Extract the [x, y] coordinate from the center of the cell holding the provided text.  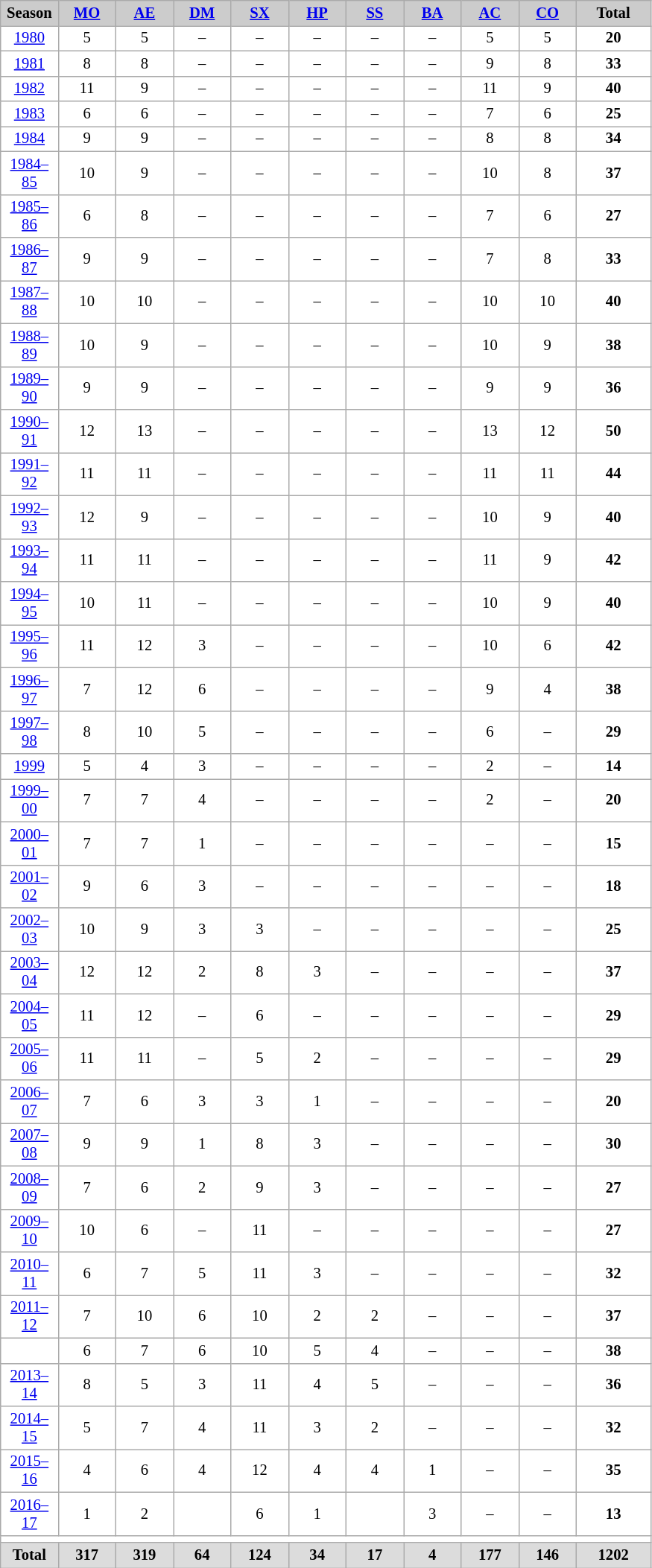
DM [201, 13]
64 [201, 1555]
1995–96 [30, 646]
2000–01 [30, 843]
124 [259, 1555]
1980 [30, 38]
50 [613, 431]
1999 [30, 766]
2008–09 [30, 1187]
BA [432, 13]
2003–04 [30, 972]
SX [259, 13]
35 [613, 1470]
177 [490, 1555]
2013–14 [30, 1385]
Season [30, 13]
2001–02 [30, 886]
1989–90 [30, 388]
15 [613, 843]
1996–97 [30, 689]
AC [490, 13]
146 [547, 1555]
SS [374, 13]
1987–88 [30, 302]
1988–89 [30, 345]
2014–15 [30, 1428]
317 [86, 1555]
1994–95 [30, 603]
1992–93 [30, 517]
2016–17 [30, 1514]
1997–98 [30, 732]
2010–11 [30, 1273]
HP [317, 13]
1991–92 [30, 474]
2007–08 [30, 1144]
2002–03 [30, 929]
1984–85 [30, 173]
44 [613, 474]
1982 [30, 89]
2011–12 [30, 1316]
2009–10 [30, 1231]
2004–05 [30, 1015]
1981 [30, 63]
1983 [30, 114]
1985–86 [30, 216]
CO [547, 13]
1999–00 [30, 800]
1984 [30, 139]
1986–87 [30, 258]
18 [613, 886]
1202 [613, 1555]
319 [145, 1555]
17 [374, 1555]
30 [613, 1144]
AE [145, 13]
2006–07 [30, 1102]
14 [613, 766]
1990–91 [30, 431]
2005–06 [30, 1058]
MO [86, 13]
1993–94 [30, 560]
2015–16 [30, 1470]
